Output the [X, Y] coordinate of the center of the cell containing the given text.  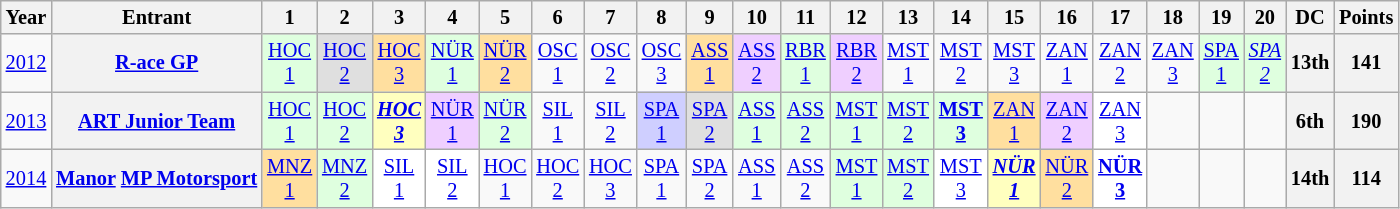
OSC1 [558, 63]
3 [399, 17]
4 [452, 17]
5 [506, 17]
2013 [26, 121]
11 [805, 17]
NÜR3 [1120, 178]
6th [1310, 121]
12 [857, 17]
190 [1366, 121]
13 [908, 17]
ART Junior Team [156, 121]
RBR2 [857, 63]
14 [961, 17]
2012 [26, 63]
14th [1310, 178]
20 [1265, 17]
2014 [26, 178]
9 [710, 17]
1 [290, 17]
2 [344, 17]
Year [26, 17]
6 [558, 17]
8 [662, 17]
114 [1366, 178]
13th [1310, 63]
19 [1222, 17]
DC [1310, 17]
OSC2 [610, 63]
18 [1173, 17]
RBR1 [805, 63]
Points [1366, 17]
17 [1120, 17]
15 [1014, 17]
141 [1366, 63]
7 [610, 17]
OSC3 [662, 63]
16 [1066, 17]
Entrant [156, 17]
MNZ2 [344, 178]
Manor MP Motorsport [156, 178]
10 [756, 17]
R-ace GP [156, 63]
MNZ1 [290, 178]
